Scan for the cell matching the given text and deliver its (X, Y) coordinate at center. 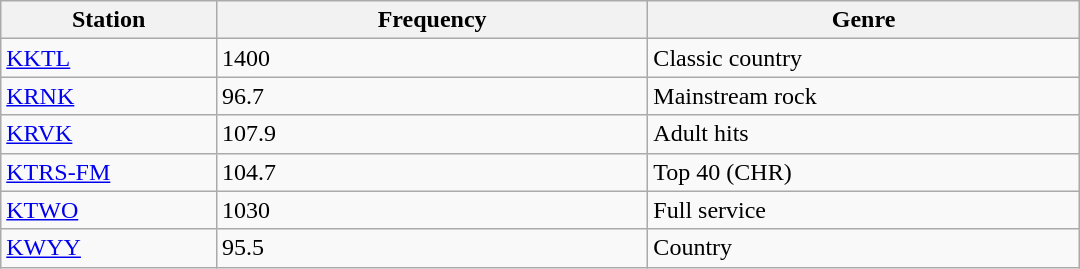
104.7 (432, 172)
Full service (864, 210)
1030 (432, 210)
Mainstream rock (864, 96)
KTWO (109, 210)
95.5 (432, 248)
96.7 (432, 96)
Genre (864, 20)
Country (864, 248)
1400 (432, 58)
KRVK (109, 134)
Classic country (864, 58)
Top 40 (CHR) (864, 172)
Frequency (432, 20)
KTRS-FM (109, 172)
KRNK (109, 96)
Adult hits (864, 134)
Station (109, 20)
KWYY (109, 248)
107.9 (432, 134)
KKTL (109, 58)
